Extract the (X, Y) coordinate from the center of the cell holding the provided text.  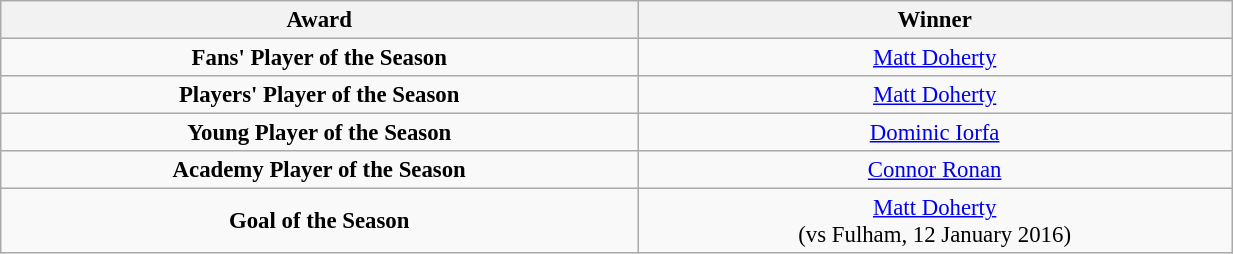
Connor Ronan (935, 170)
Players' Player of the Season (320, 95)
Dominic Iorfa (935, 133)
Fans' Player of the Season (320, 58)
Young Player of the Season (320, 133)
Award (320, 20)
Academy Player of the Season (320, 170)
Winner (935, 20)
Goal of the Season (320, 222)
Matt Doherty(vs Fulham, 12 January 2016) (935, 222)
